Output the [X, Y] coordinate of the center of the cell containing the given text.  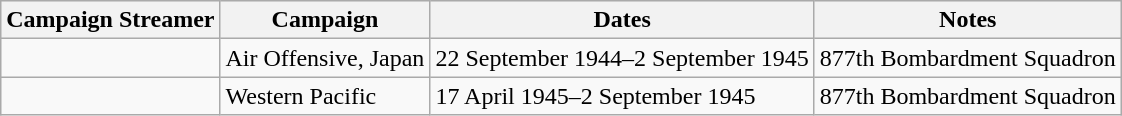
Campaign [325, 20]
Dates [622, 20]
22 September 1944–2 September 1945 [622, 58]
Air Offensive, Japan [325, 58]
Western Pacific [325, 96]
17 April 1945–2 September 1945 [622, 96]
Campaign Streamer [110, 20]
Notes [968, 20]
